Output the (X, Y) coordinate of the center of the cell containing the given text.  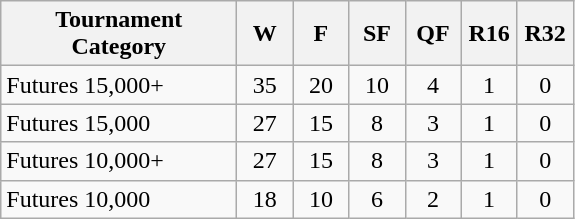
Futures 15,000+ (119, 85)
4 (433, 85)
Futures 15,000 (119, 123)
18 (265, 199)
SF (377, 34)
Tournament Category (119, 34)
R32 (545, 34)
W (265, 34)
Futures 10,000 (119, 199)
20 (321, 85)
Futures 10,000+ (119, 161)
F (321, 34)
35 (265, 85)
2 (433, 199)
R16 (489, 34)
QF (433, 34)
6 (377, 199)
